For the text-containing cell, return its midpoint in [x, y] coordinate format. 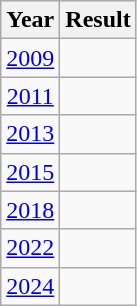
2022 [30, 248]
2009 [30, 58]
2024 [30, 286]
2011 [30, 96]
2018 [30, 210]
Year [30, 20]
Result [98, 20]
2015 [30, 172]
2013 [30, 134]
